Determine the (X, Y) coordinate at the center of the cell enclosing the given text.  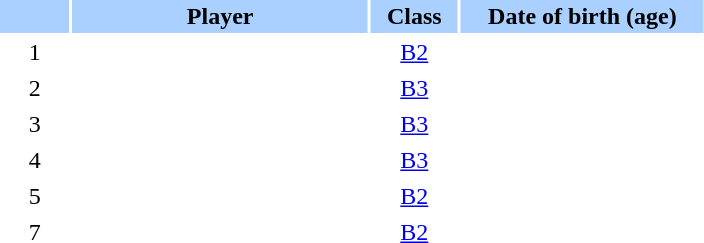
3 (34, 124)
Player (220, 16)
2 (34, 88)
5 (34, 196)
Class (414, 16)
1 (34, 52)
Date of birth (age) (582, 16)
4 (34, 160)
